For the text-containing cell, return its midpoint in [X, Y] coordinate format. 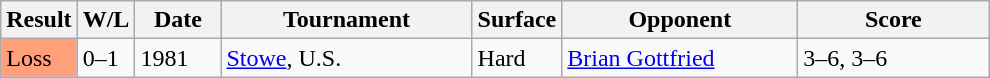
Surface [517, 20]
1981 [178, 58]
Loss [39, 58]
Hard [517, 58]
0–1 [106, 58]
W/L [106, 20]
Opponent [680, 20]
3–6, 3–6 [894, 58]
Date [178, 20]
Tournament [346, 20]
Result [39, 20]
Brian Gottfried [680, 58]
Score [894, 20]
Stowe, U.S. [346, 58]
